Locate the cell with the specified text and output its (X, Y) center coordinate. 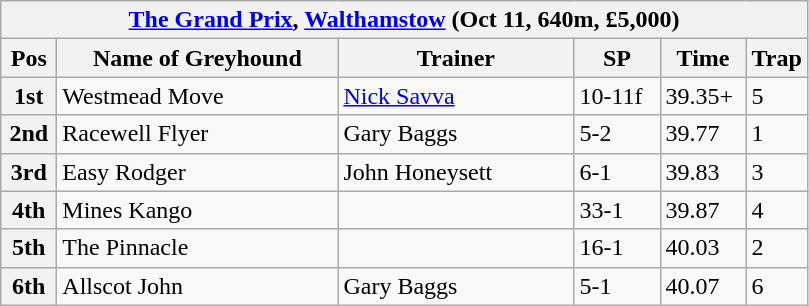
Westmead Move (198, 96)
Nick Savva (456, 96)
1 (776, 134)
5 (776, 96)
1st (29, 96)
Trainer (456, 58)
33-1 (617, 210)
3rd (29, 172)
6th (29, 286)
Time (703, 58)
5-2 (617, 134)
2 (776, 248)
40.03 (703, 248)
5th (29, 248)
Racewell Flyer (198, 134)
Pos (29, 58)
6 (776, 286)
Trap (776, 58)
6-1 (617, 172)
39.87 (703, 210)
40.07 (703, 286)
2nd (29, 134)
Mines Kango (198, 210)
The Pinnacle (198, 248)
39.83 (703, 172)
16-1 (617, 248)
Allscot John (198, 286)
3 (776, 172)
John Honeysett (456, 172)
Name of Greyhound (198, 58)
4 (776, 210)
Easy Rodger (198, 172)
4th (29, 210)
SP (617, 58)
39.35+ (703, 96)
39.77 (703, 134)
The Grand Prix, Walthamstow (Oct 11, 640m, £5,000) (404, 20)
5-1 (617, 286)
10-11f (617, 96)
